Return (X, Y) of the center of cell containing provided text 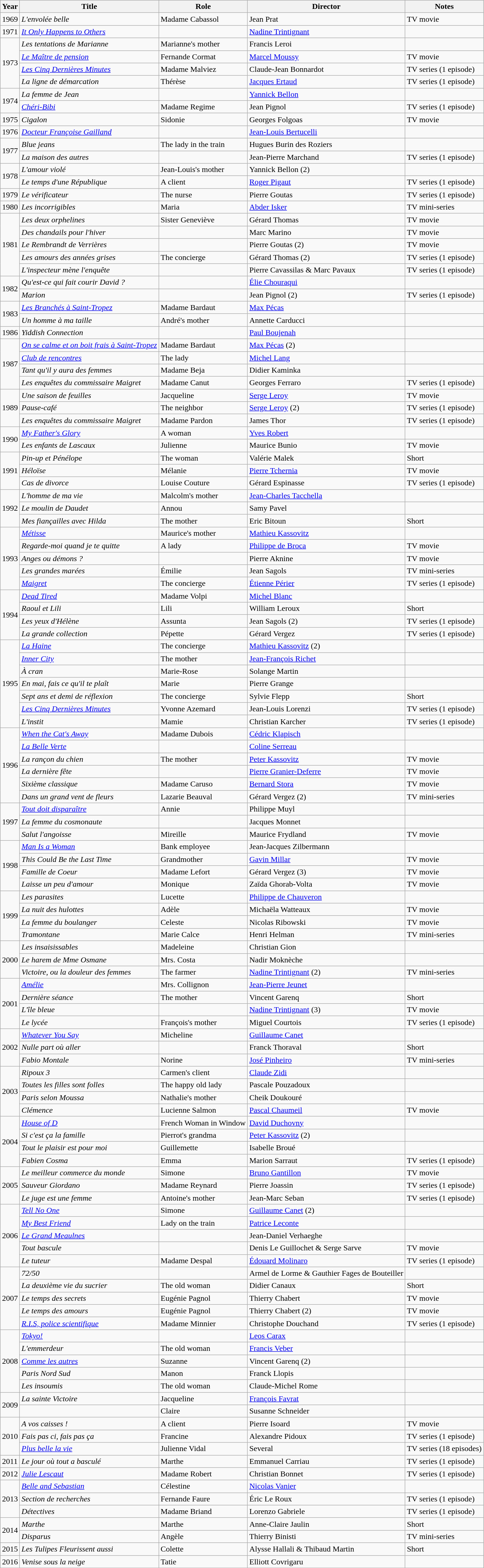
La Belle Verte (89, 746)
Jacques Monnet (326, 822)
Yves Robert (326, 433)
Cas de divorce (89, 483)
Micheline (203, 1035)
L'instit (89, 721)
Gérard Thomas (2) (326, 257)
Tout le plaisir est pour moi (89, 1148)
Regarde-moi quand je te quitte (89, 546)
Plus belle la vie (89, 1449)
1999 (10, 916)
Madame Beja (203, 370)
Sept ans et demi de réflexion (89, 696)
Chéri-Bibi (89, 107)
Sylvie Flepp (326, 696)
Pierre Isoard (326, 1424)
Les insaisissables (89, 947)
1977 (10, 151)
Les amours des années grises (89, 257)
Marie Calce (203, 934)
Serge Leroy (326, 395)
Qu'est-ce qui fait courir David ? (89, 282)
Maurice's mother (203, 533)
Tell No One (89, 1211)
1979 (10, 195)
Pierrot's grandma (203, 1135)
Thierry Chabert (2) (326, 1311)
Fabien Cosma (89, 1160)
The nurse (203, 195)
Madame Regime (203, 107)
Francine (203, 1436)
Carmen's client (203, 1072)
Sister Geneviève (203, 220)
Jean-Marc Seban (326, 1198)
Lucienne Salmon (203, 1110)
Si c'est ça la famille (89, 1135)
Several (326, 1449)
Whatever You Say (89, 1035)
Anne-Claire Jaulin (326, 1524)
La femme du boulanger (89, 922)
House of D (89, 1123)
L'emmerdeur (89, 1348)
Les enfants de Lascaux (89, 445)
A woman (203, 433)
Vincent Garenq (326, 997)
Maurice Frydland (326, 834)
Julienne (203, 445)
Comme les autres (89, 1361)
Miguel Courtois (326, 1022)
Le lycée (89, 1022)
Belle and Sebastian (89, 1486)
2007 (10, 1298)
José Pinheiro (326, 1060)
Nicolas Ribowski (326, 922)
Fernande Cormat (203, 57)
1981 (10, 245)
Maria (203, 207)
Salut l'angoisse (89, 834)
Colette (203, 1549)
1995 (10, 684)
Étienne Périer (326, 584)
Christian Bonnet (326, 1474)
Serge Leroy (2) (326, 408)
1994 (10, 615)
Disparus (89, 1536)
Norine (203, 1060)
Peter Kassovitz (326, 759)
When the Cat's Away (89, 734)
Guillaume Canet (2) (326, 1211)
En mai, fais ce qu'il te plaît (89, 684)
Nadine Trintignant (326, 32)
Le harem de Mme Osmane (89, 960)
Yvonne Azemard (203, 709)
1983 (10, 314)
Valérie Malek (326, 458)
Le tuteur (89, 1261)
The happy old lady (203, 1085)
Pierre Goutas (2) (326, 245)
Ripoux 3 (89, 1072)
Madame Malviez (203, 69)
Max Pécas (326, 307)
Le temps des amours (89, 1311)
2012 (10, 1474)
Émilie (203, 571)
2009 (10, 1405)
Denis Le Guillochet & Serge Sarve (326, 1248)
Leos Carax (326, 1336)
Toutes les filles sont folles (89, 1085)
Mélanie (203, 470)
1980 (10, 207)
Mamie (203, 721)
Didier Kaminka (326, 370)
Le juge est une femme (89, 1198)
La femme du cosmonaute (89, 822)
Marie-Rose (203, 671)
Club de rencontres (89, 357)
David Duchovny (326, 1123)
Philippe Muyl (326, 809)
Tout bascule (89, 1248)
L'envolée belle (89, 19)
Édouard Molinaro (326, 1261)
1992 (10, 508)
Gérard Vergez (326, 634)
Bank employee (203, 847)
Alysse Hallali & Thibaud Martin (326, 1549)
2011 (10, 1461)
Isabelle Broué (326, 1148)
Élie Chouraqui (326, 282)
Une saison de feuilles (89, 395)
Métisse (89, 533)
Sauveur Giordano (89, 1185)
Nadine Trintignant (2) (326, 972)
Claude Zidi (326, 1072)
Role (203, 7)
Henri Helman (326, 934)
The lady (203, 357)
Victoire, ou la douleur des femmes (89, 972)
1993 (10, 558)
L'homme de ma vie (89, 496)
Abder Isker (326, 207)
Madame Minnier (203, 1323)
François's mother (203, 1022)
My Best Friend (89, 1223)
Christian Gion (326, 947)
Lazarie Beauval (203, 797)
William Leroux (326, 609)
Pin-up et Pénélope (89, 458)
Solange Martin (326, 671)
L'île bleue (89, 1010)
Annette Carducci (326, 320)
Inner City (89, 659)
Jean-Daniel Verhaeghe (326, 1236)
Mireille (203, 834)
Pierre Cavassilas & Marc Pavaux (326, 270)
Les Branchés à Saint-Tropez (89, 307)
Les deux orphelines (89, 220)
Jean-Louis Bertucelli (326, 132)
Les yeux d'Hélène (89, 621)
La ligne de démarcation (89, 82)
On se calme et on boit frais à Saint-Tropez (89, 345)
Tramontane (89, 934)
Pierre Granier-Deferre (326, 772)
Paris Nord Sud (89, 1374)
Marc Marino (326, 232)
Thérèse (203, 82)
1969 (10, 19)
Nadir Moknèche (326, 960)
Lili (203, 609)
Mathieu Kassovitz (326, 533)
Cédric Klapisch (326, 734)
Claude-Jean Bonnardot (326, 69)
Jean-Pierre Jeunet (326, 985)
Louise Couture (203, 483)
Marianne's mother (203, 44)
Lady on the train (203, 1223)
2002 (10, 1047)
1990 (10, 439)
Le jour où tout a basculé (89, 1461)
Nicolas Vanier (326, 1486)
Dead Tired (89, 596)
À cran (89, 671)
1998 (10, 866)
2013 (10, 1499)
La rançon du chien (89, 759)
The woman (203, 458)
TV series (18 episodes) (444, 1449)
Cigalon (89, 119)
Dans un grand vent de fleurs (89, 797)
Christian Karcher (326, 721)
It Only Happens to Others (89, 32)
Peter Kassovitz (2) (326, 1135)
Le meilleur commerce du monde (89, 1173)
Venise sous la neige (89, 1561)
Les parasites (89, 897)
Marion (89, 295)
Roger Pigaut (326, 182)
Annou (203, 508)
Tant qu'il y aura des femmes (89, 370)
Madame Cabassol (203, 19)
La femme de Jean (89, 94)
Fernande Faure (203, 1499)
Dernière séance (89, 997)
Cheik Doukouré (326, 1098)
Francis Leroi (326, 44)
La dernière fête (89, 772)
Clémence (89, 1110)
Pierre Tchernia (326, 470)
Jean-François Richet (326, 659)
Gérard Thomas (326, 220)
La sainte Victoire (89, 1399)
Les insoumis (89, 1386)
Tout doit disparaître (89, 809)
Antoine's mother (203, 1198)
2000 (10, 959)
Pierre Joassin (326, 1185)
Pause-café (89, 408)
The lady in the train (203, 144)
Le Maître de pension (89, 57)
Madeleine (203, 947)
Michel Blanc (326, 596)
Didier Canaux (326, 1286)
Manon (203, 1374)
Mrs. Collignon (203, 985)
Paul Boujenah (326, 332)
Elliott Covrigaru (326, 1561)
Marion Sarraut (326, 1160)
1971 (10, 32)
Jean Sagols (326, 571)
2010 (10, 1436)
Lucette (203, 897)
2005 (10, 1185)
Guillaume Canet (326, 1035)
Sidonie (203, 119)
Pierre Goutas (326, 195)
French Woman in Window (203, 1123)
Annie (203, 809)
Pépette (203, 634)
2003 (10, 1091)
Docteur Françoise Gailland (89, 132)
Pierre Aknine (326, 558)
Amélie (89, 985)
2015 (10, 1549)
Susanne Schneider (326, 1411)
La deuxième vie du sucrier (89, 1286)
François Favrat (326, 1399)
The neighbor (203, 408)
Le Grand Meaulnes (89, 1236)
Jean Pignol (326, 107)
Michel Lang (326, 357)
Madame Dubois (203, 734)
A vos caisses ! (89, 1424)
1989 (10, 408)
Maigret (89, 584)
Nathalie's mother (203, 1098)
Section de recherches (89, 1499)
Mathieu Kassovitz (2) (326, 646)
1986 (10, 332)
1987 (10, 364)
1997 (10, 822)
Lorenzo Gabriele (326, 1511)
Michaëla Watteaux (326, 909)
Malcolm's mother (203, 496)
1975 (10, 119)
Les tentations de Marianne (89, 44)
Christophe Douchand (326, 1323)
Assunta (203, 621)
Fais pas ci, fais pas ça (89, 1436)
Blue jeans (89, 144)
Vincent Garenq (2) (326, 1361)
Samy Pavel (326, 508)
Coline Serreau (326, 746)
Jean-Louis Lorenzi (326, 709)
The farmer (203, 972)
Bernard Stora (326, 784)
1991 (10, 470)
Monique (203, 884)
Les grandes marées (89, 571)
Jean Prat (326, 19)
2008 (10, 1361)
Tatie (203, 1561)
Celeste (203, 922)
Madame Despal (203, 1261)
Gavin Millar (326, 859)
Madame Caruso (203, 784)
La grande collection (89, 634)
Paris selon Moussa (89, 1098)
Eric Bitoun (326, 521)
Nadine Trintignant (3) (326, 1010)
1996 (10, 765)
Emmanuel Carriau (326, 1461)
Julienne Vidal (203, 1449)
L'amour violé (89, 170)
Famille de Coeur (89, 872)
Man Is a Woman (89, 847)
Yannick Bellon (2) (326, 170)
Madame Canut (203, 383)
Madame Lefort (203, 872)
André's mother (203, 320)
2014 (10, 1530)
Grandmother (203, 859)
Georges Folgoas (326, 119)
Angèle (203, 1536)
1976 (10, 132)
Marie (203, 684)
Anges ou démons ? (89, 558)
James Thor (326, 420)
Madame Reynard (203, 1185)
Yiddish Connection (89, 332)
Raoul et Lili (89, 609)
Year (10, 7)
Héloïse (89, 470)
La Haine (89, 646)
Director (326, 7)
Suzanne (203, 1361)
Jean-Pierre Marchand (326, 157)
2001 (10, 1004)
Emma (203, 1160)
Les incorrigibles (89, 207)
Sixième classique (89, 784)
Adèle (203, 909)
Philippe de Broca (326, 546)
Madame Volpi (203, 596)
Yannick Bellon (326, 94)
Jean-Jacques Zilbermann (326, 847)
My Father's Glory (89, 433)
1982 (10, 289)
L'inspecteur mène l'enquête (89, 270)
Alexandre Pidoux (326, 1436)
Notes (444, 7)
Détectives (89, 1511)
Le Rembrandt de Verrières (89, 245)
Guillemette (203, 1148)
La maison des autres (89, 157)
Jean Sagols (2) (326, 621)
Le moulin de Daudet (89, 508)
Nulle part où aller (89, 1047)
Hugues Burin des Roziers (326, 144)
2016 (10, 1561)
Bruno Gantillon (326, 1173)
Madame Pardon (203, 420)
Des chandails pour l'hiver (89, 232)
Thierry Chabert (326, 1298)
Maurice Bunio (326, 445)
1974 (10, 100)
Jean-Louis's mother (203, 170)
1973 (10, 63)
2004 (10, 1141)
A lady (203, 546)
Patrice Leconte (326, 1223)
Madame Robert (203, 1474)
This Could Be the Last Time (89, 859)
Claude-Michel Rome (326, 1386)
Gérard Vergez (3) (326, 872)
Title (89, 7)
2006 (10, 1236)
Zaïda Ghorab-Volta (326, 884)
Philippe de Chauveron (326, 897)
Jean Pignol (2) (326, 295)
Franck Llopis (326, 1374)
Mes fiançailles avec Hilda (89, 521)
Claire (203, 1411)
La nuit des hulottes (89, 909)
Pierre Grange (326, 684)
Un homme à ma taille (89, 320)
Les Tulipes Fleurissent aussi (89, 1549)
Le temps d'une République (89, 182)
Julie Lescaut (89, 1474)
72/50 (89, 1273)
Pascale Pouzadoux (326, 1085)
Franck Thoraval (326, 1047)
Fabio Montale (89, 1060)
Laisse un peu d'amour (89, 884)
Max Pécas (2) (326, 345)
Armel de Lorme & Gauthier Fages de Bouteiller (326, 1273)
Jean-Charles Tacchella (326, 496)
Éric Le Roux (326, 1499)
Thierry Binisti (326, 1536)
R.I.S, police scientifique (89, 1323)
Célestine (203, 1486)
Jacques Ertaud (326, 82)
Le temps des secrets (89, 1298)
Mrs. Costa (203, 960)
Marcel Moussy (326, 57)
1978 (10, 176)
Tokyo! (89, 1336)
Le vérificateur (89, 195)
Gérard Vergez (2) (326, 797)
Francis Veber (326, 1348)
Madame Briand (203, 1511)
Georges Ferraro (326, 383)
Gérard Espinasse (326, 483)
Pascal Chaumeil (326, 1110)
